Detect which cell encompasses the target text, then output its [X, Y] center coordinate. 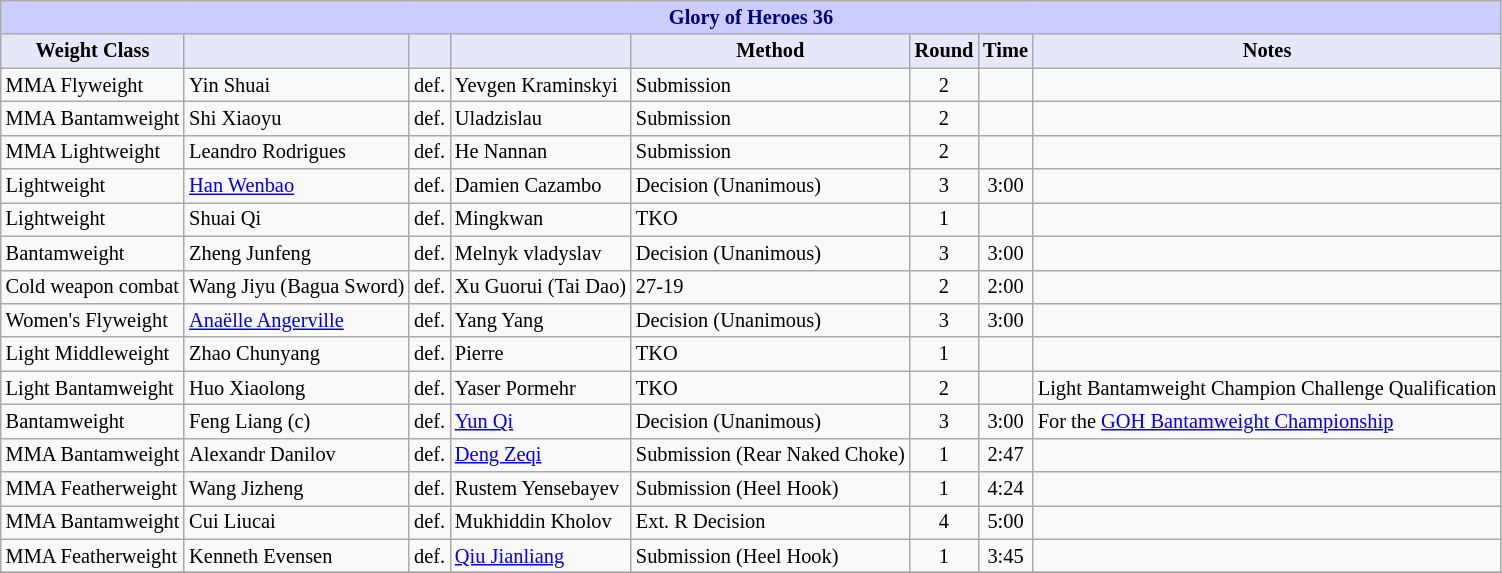
For the GOH Bantamweight Championship [1267, 421]
MMA Flyweight [93, 85]
Xu Guorui (Tai Dao) [540, 287]
3:45 [1006, 556]
Shuai Qi [296, 219]
Submission (Rear Naked Choke) [770, 455]
Method [770, 51]
Qiu Jianliang [540, 556]
Melnyk vladyslav [540, 253]
Zhao Chunyang [296, 354]
4 [944, 522]
Glory of Heroes 36 [751, 17]
Huo Xiaolong [296, 388]
Yaser Pormehr [540, 388]
27-19 [770, 287]
Shi Xiaoyu [296, 118]
Yin Shuai [296, 85]
Yevgen Kraminskyi [540, 85]
Time [1006, 51]
Round [944, 51]
4:24 [1006, 489]
2:00 [1006, 287]
Kenneth Evensen [296, 556]
Deng Zeqi [540, 455]
Cold weapon combat [93, 287]
Mukhiddin Kholov [540, 522]
Feng Liang (c) [296, 421]
Pierre [540, 354]
Anaëlle Angerville [296, 320]
MMA Lightweight [93, 152]
Yang Yang [540, 320]
Alexandr Danilov [296, 455]
Mingkwan [540, 219]
Han Wenbao [296, 186]
Light Bantamweight [93, 388]
Yun Qi [540, 421]
Notes [1267, 51]
Women's Flyweight [93, 320]
Zheng Junfeng [296, 253]
Wang Jiyu (Bagua Sword) [296, 287]
Uladzislau [540, 118]
Light Middleweight [93, 354]
2:47 [1006, 455]
Wang Jizheng [296, 489]
Ext. R Decision [770, 522]
He Nannan [540, 152]
Cui Liucai [296, 522]
Damien Cazambo [540, 186]
Rustem Yensebayev [540, 489]
Leandro Rodrigues [296, 152]
5:00 [1006, 522]
Weight Class [93, 51]
Light Bantamweight Champion Challenge Qualification [1267, 388]
